Capture the cell that displays the provided text and extract its [x, y] central coordinate. 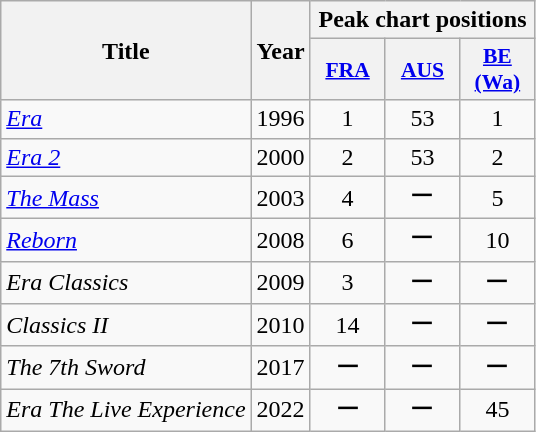
Era The Live Experience [126, 410]
1996 [280, 119]
2017 [280, 368]
14 [348, 326]
2009 [280, 282]
Reborn [126, 240]
Year [280, 50]
2000 [280, 157]
2008 [280, 240]
45 [498, 410]
2010 [280, 326]
Peak chart positions [422, 20]
10 [498, 240]
2003 [280, 198]
The Mass [126, 198]
5 [498, 198]
Title [126, 50]
6 [348, 240]
Era [126, 119]
BE(Wa) [498, 70]
4 [348, 198]
Classics II [126, 326]
2022 [280, 410]
Era Classics [126, 282]
Era 2 [126, 157]
FRA [348, 70]
3 [348, 282]
The 7th Sword [126, 368]
AUS [422, 70]
